For the text-containing cell, return its midpoint in (x, y) coordinate format. 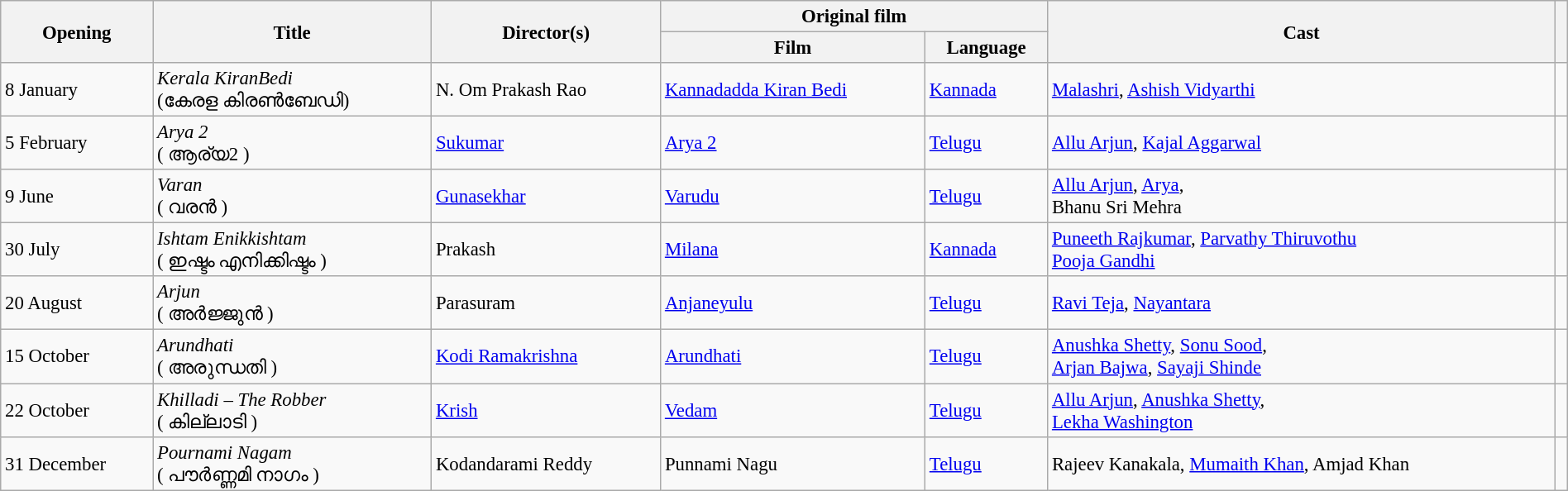
N. Om Prakash Rao (546, 89)
Ravi Teja, Nayantara (1302, 303)
Cast (1302, 31)
31 December (77, 463)
Rajeev Kanakala, Mumaith Khan, Amjad Khan (1302, 463)
Film (793, 48)
30 July (77, 250)
Kodi Ramakrishna (546, 357)
Sukumar (546, 144)
Anushka Shetty, Sonu Sood, Arjan Bajwa, Sayaji Shinde (1302, 357)
Allu Arjun, Arya, Bhanu Sri Mehra (1302, 197)
Arya 2 (793, 144)
Arundhati (793, 357)
Khilladi – The Robber( കില്ലാടി ) (293, 410)
Language (987, 48)
Opening (77, 31)
Pournami Nagam( പൗർണ്ണമി നാഗം ) (293, 463)
Kodandarami Reddy (546, 463)
22 October (77, 410)
5 February (77, 144)
Prakash (546, 250)
Kannadadda Kiran Bedi (793, 89)
Punnami Nagu (793, 463)
Original film (854, 17)
Arya 2( ആര്യ2 ) (293, 144)
Director(s) (546, 31)
Vedam (793, 410)
9 June (77, 197)
Varan( വരൻ ) (293, 197)
Krish (546, 410)
20 August (77, 303)
Varudu (793, 197)
Puneeth Rajkumar, Parvathy Thiruvothu Pooja Gandhi (1302, 250)
15 October (77, 357)
Kerala KiranBedi(കേരള കിരൺബേഡി) (293, 89)
Ishtam Enikkishtam( ഇഷ്ടം എനിക്കിഷ്ടം ) (293, 250)
Arjun( അർജ്ജുൻ ) (293, 303)
Title (293, 31)
Malashri, Ashish Vidyarthi (1302, 89)
Anjaneyulu (793, 303)
Parasuram (546, 303)
Gunasekhar (546, 197)
Milana (793, 250)
Allu Arjun, Anushka Shetty, Lekha Washington (1302, 410)
Arundhati( അരുന്ധതി ) (293, 357)
8 January (77, 89)
Allu Arjun, Kajal Aggarwal (1302, 144)
